Detect which cell encompasses the target text, then output its [X, Y] center coordinate. 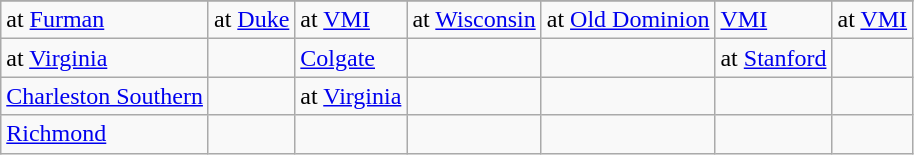
at Old Dominion [628, 20]
VMI [774, 20]
at Wisconsin [474, 20]
at Duke [251, 20]
Richmond [105, 134]
Colgate [351, 58]
at Stanford [774, 58]
Charleston Southern [105, 96]
at Furman [105, 20]
